Return the (x, y) coordinate for the center point of the cell that contains the specified text.  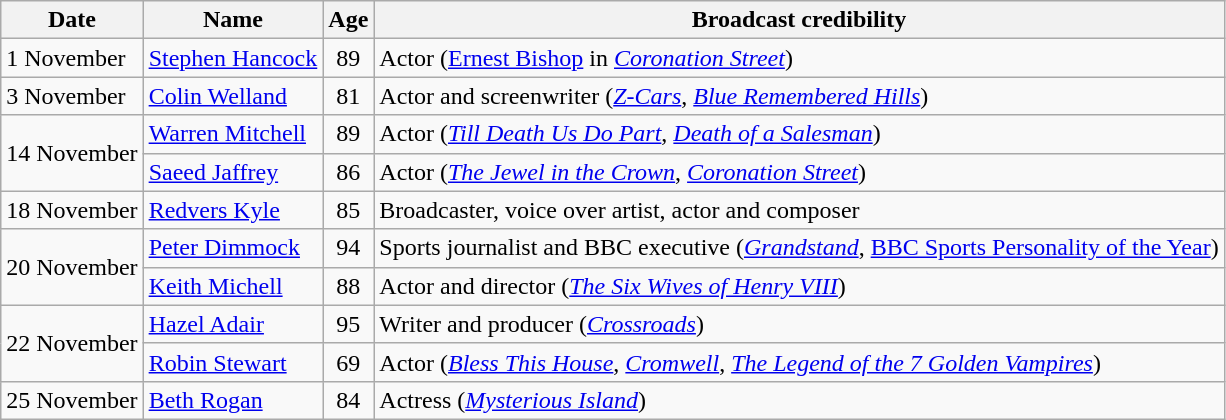
Actress (Mysterious Island) (799, 400)
94 (348, 248)
95 (348, 324)
22 November (72, 343)
Writer and producer (Crossroads) (799, 324)
3 November (72, 96)
Broadcast credibility (799, 20)
84 (348, 400)
25 November (72, 400)
Sports journalist and BBC executive (Grandstand, BBC Sports Personality of the Year) (799, 248)
Hazel Adair (233, 324)
Age (348, 20)
Colin Welland (233, 96)
Broadcaster, voice over artist, actor and composer (799, 210)
86 (348, 172)
Actor (The Jewel in the Crown, Coronation Street) (799, 172)
Robin Stewart (233, 362)
Actor (Till Death Us Do Part, Death of a Salesman) (799, 134)
Warren Mitchell (233, 134)
Beth Rogan (233, 400)
Actor and director (The Six Wives of Henry VIII) (799, 286)
Actor and screenwriter (Z-Cars, Blue Remembered Hills) (799, 96)
85 (348, 210)
Peter Dimmock (233, 248)
Keith Michell (233, 286)
18 November (72, 210)
Stephen Hancock (233, 58)
Actor (Ernest Bishop in Coronation Street) (799, 58)
Actor (Bless This House, Cromwell, The Legend of the 7 Golden Vampires) (799, 362)
88 (348, 286)
Date (72, 20)
69 (348, 362)
Saeed Jaffrey (233, 172)
Redvers Kyle (233, 210)
14 November (72, 153)
1 November (72, 58)
Name (233, 20)
81 (348, 96)
20 November (72, 267)
